Search for the cell housing the specified text and yield its [x, y] center coordinate. 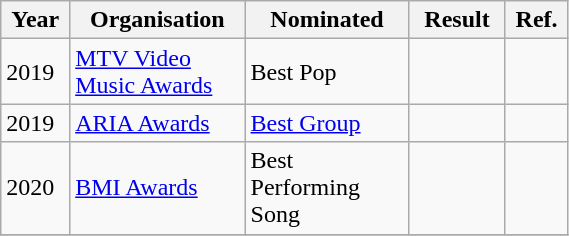
Nominated [327, 20]
Best Performing Song [327, 188]
Result [457, 20]
BMI Awards [158, 188]
Best Group [327, 123]
Year [36, 20]
2020 [36, 188]
Ref. [536, 20]
Best Pop [327, 72]
MTV Video Music Awards [158, 72]
ARIA Awards [158, 123]
Organisation [158, 20]
